Output the (x, y) coordinate of the center of the cell containing the given text.  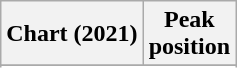
Chart (2021) (72, 34)
Peakposition (189, 34)
